For the text-containing cell, return its midpoint in (X, Y) coordinate format. 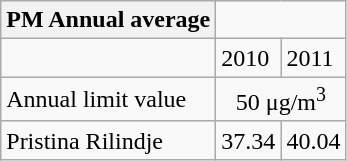
PM Annual average (108, 20)
37.34 (248, 140)
50 μg/m3 (281, 100)
Pristina Rilindje (108, 140)
Annual limit value (108, 100)
2010 (248, 58)
2011 (314, 58)
40.04 (314, 140)
